Return the [X, Y] coordinate for the center point of the cell that contains the specified text.  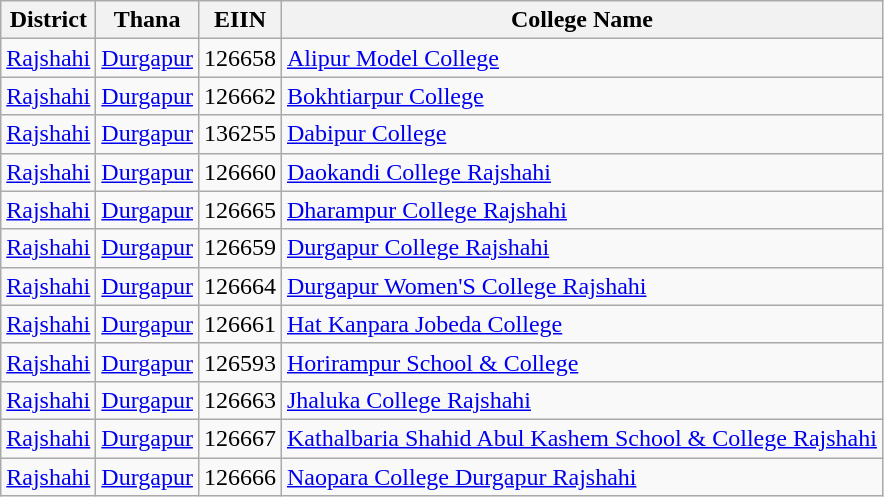
Hat Kanpara Jobeda College [582, 324]
126660 [240, 172]
Daokandi College Rajshahi [582, 172]
Durgapur College Rajshahi [582, 248]
126661 [240, 324]
Thana [148, 20]
Kathalbaria Shahid Abul Kashem School & College Rajshahi [582, 438]
Dabipur College [582, 134]
126593 [240, 362]
126667 [240, 438]
District [48, 20]
Naopara College Durgapur Rajshahi [582, 477]
126665 [240, 210]
126662 [240, 96]
Dharampur College Rajshahi [582, 210]
126666 [240, 477]
Alipur Model College [582, 58]
136255 [240, 134]
College Name [582, 20]
126659 [240, 248]
126658 [240, 58]
126663 [240, 400]
Bokhtiarpur College [582, 96]
Horirampur School & College [582, 362]
Durgapur Women'S College Rajshahi [582, 286]
EIIN [240, 20]
126664 [240, 286]
Jhaluka College Rajshahi [582, 400]
